Determine the (x, y) coordinate at the center of the cell enclosing the given text.  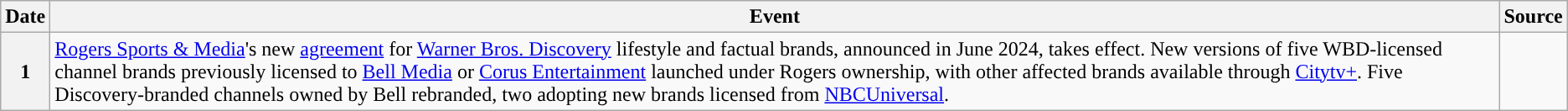
Event (775, 17)
Source (1533, 17)
1 (25, 71)
Date (25, 17)
